Determine the [x, y] coordinate at the center of the cell enclosing the given text.  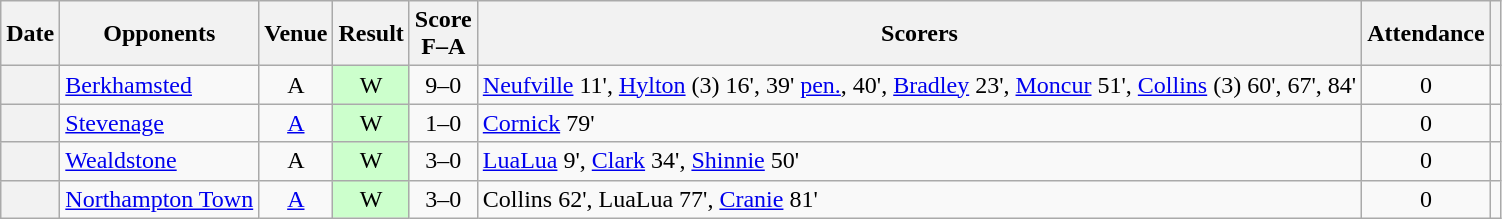
Opponents [160, 34]
Result [371, 34]
LuaLua 9', Clark 34', Shinnie 50' [919, 161]
9–0 [443, 85]
1–0 [443, 123]
Stevenage [160, 123]
Date [30, 34]
Wealdstone [160, 161]
Venue [296, 34]
Northampton Town [160, 199]
Collins 62', LuaLua 77', Cranie 81' [919, 199]
ScoreF–A [443, 34]
Attendance [1426, 34]
Berkhamsted [160, 85]
Scorers [919, 34]
Neufville 11', Hylton (3) 16', 39' pen., 40', Bradley 23', Moncur 51', Collins (3) 60', 67', 84' [919, 85]
Cornick 79' [919, 123]
